Capture the cell that displays the provided text and extract its (x, y) central coordinate. 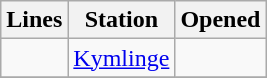
Station (122, 20)
Kymlinge (122, 58)
Lines (34, 20)
Opened (220, 20)
